From the cell containing the given text, extract its center point as (X, Y) coordinate. 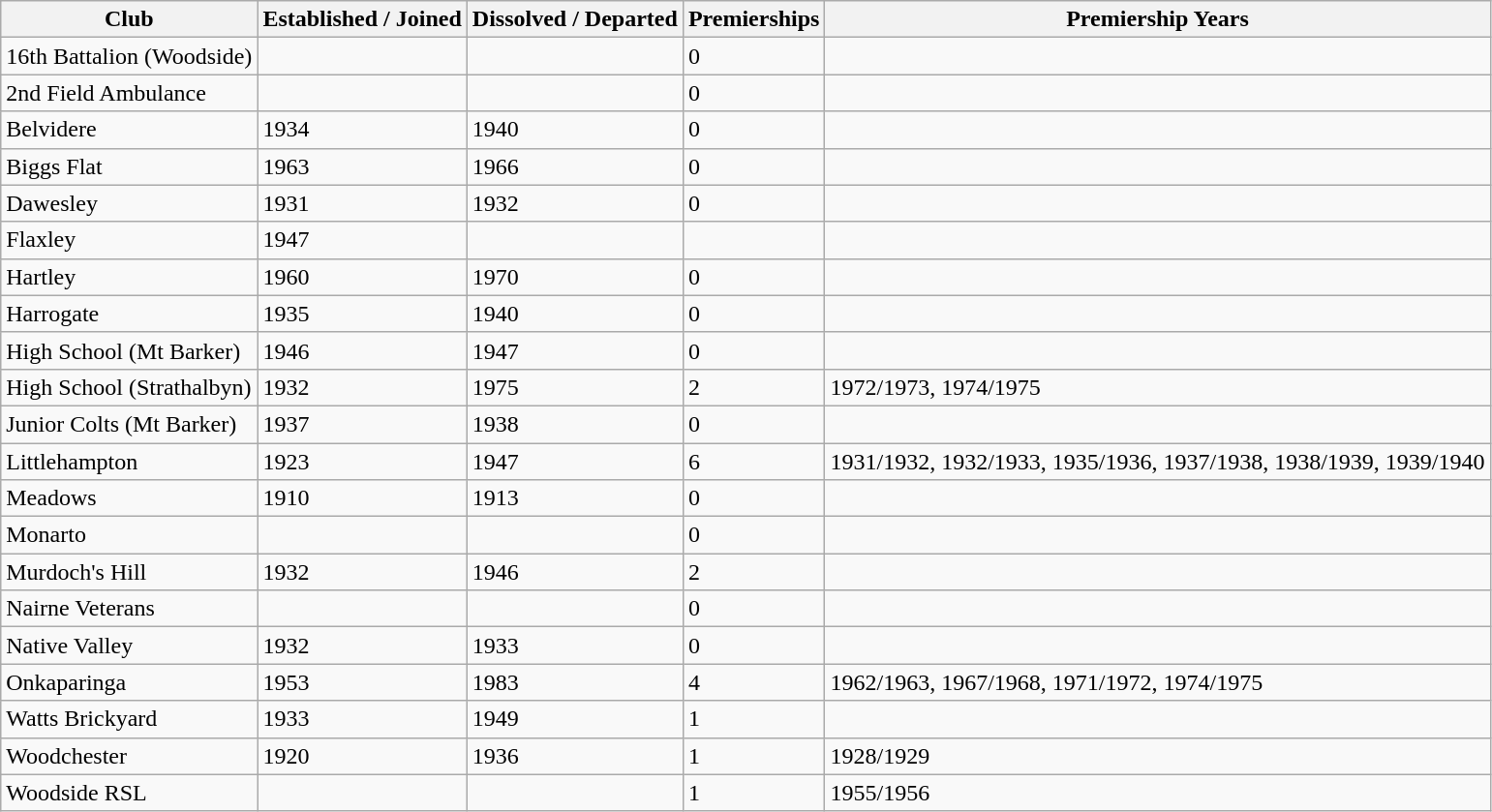
High School (Strathalbyn) (130, 387)
Flaxley (130, 240)
Premiership Years (1158, 19)
Established / Joined (362, 19)
High School (Mt Barker) (130, 350)
1931/1932, 1932/1933, 1935/1936, 1937/1938, 1938/1939, 1939/1940 (1158, 462)
1931 (362, 203)
1928/1929 (1158, 756)
Onkaparinga (130, 682)
1960 (362, 277)
Dissolved / Departed (575, 19)
Harrogate (130, 314)
Premierships (753, 19)
Nairne Veterans (130, 609)
Woodchester (130, 756)
6 (753, 462)
16th Battalion (Woodside) (130, 56)
Hartley (130, 277)
Club (130, 19)
2nd Field Ambulance (130, 93)
1963 (362, 166)
Monarto (130, 535)
1910 (362, 498)
1953 (362, 682)
Meadows (130, 498)
1949 (575, 719)
1938 (575, 424)
1972/1973, 1974/1975 (1158, 387)
1975 (575, 387)
Dawesley (130, 203)
1935 (362, 314)
1913 (575, 498)
1937 (362, 424)
Woodside RSL (130, 793)
1923 (362, 462)
1955/1956 (1158, 793)
1962/1963, 1967/1968, 1971/1972, 1974/1975 (1158, 682)
1983 (575, 682)
Belvidere (130, 130)
1966 (575, 166)
Littlehampton (130, 462)
Junior Colts (Mt Barker) (130, 424)
1970 (575, 277)
Native Valley (130, 646)
Biggs Flat (130, 166)
1936 (575, 756)
1920 (362, 756)
Watts Brickyard (130, 719)
4 (753, 682)
1934 (362, 130)
Murdoch's Hill (130, 572)
